From the cell containing the given text, extract its center point as (x, y) coordinate. 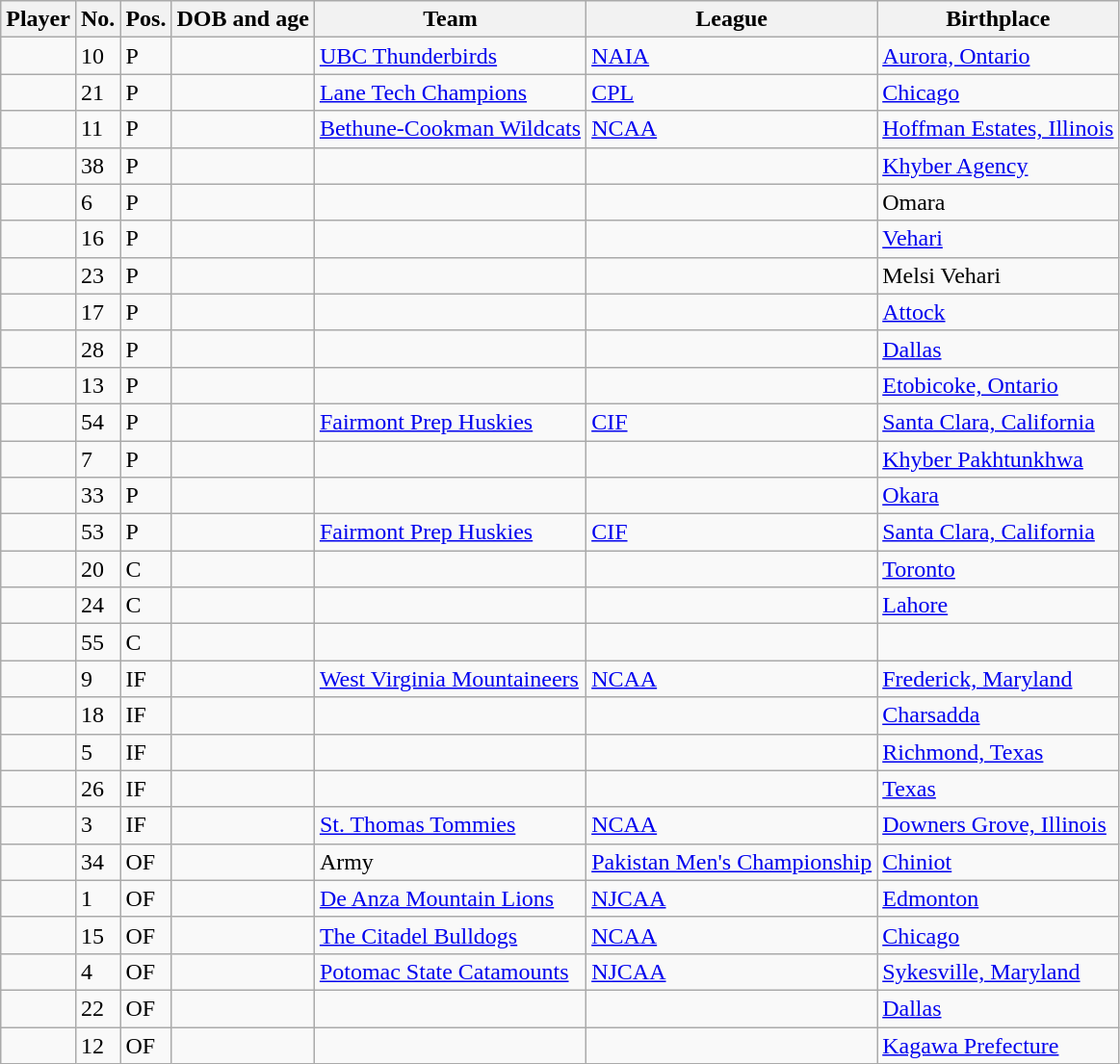
11 (97, 129)
CPL (732, 92)
Omara (998, 202)
38 (97, 166)
34 (97, 862)
Downers Grove, Illinois (998, 825)
Army (450, 862)
Pos. (146, 19)
Player (39, 19)
20 (97, 569)
Khyber Agency (998, 166)
Lane Tech Champions (450, 92)
21 (97, 92)
53 (97, 532)
28 (97, 349)
Richmond, Texas (998, 752)
16 (97, 239)
1 (97, 898)
17 (97, 312)
6 (97, 202)
Texas (998, 789)
Vehari (998, 239)
18 (97, 715)
22 (97, 1008)
West Virginia Mountaineers (450, 679)
No. (97, 19)
24 (97, 606)
12 (97, 1045)
Kagawa Prefecture (998, 1045)
Chiniot (998, 862)
Attock (998, 312)
5 (97, 752)
Lahore (998, 606)
Charsadda (998, 715)
Edmonton (998, 898)
Sykesville, Maryland (998, 972)
Team (450, 19)
Melsi Vehari (998, 275)
9 (97, 679)
4 (97, 972)
St. Thomas Tommies (450, 825)
15 (97, 935)
33 (97, 496)
Khyber Pakhtunkhwa (998, 459)
55 (97, 642)
3 (97, 825)
NAIA (732, 56)
UBC Thunderbirds (450, 56)
10 (97, 56)
The Citadel Bulldogs (450, 935)
Bethune-Cookman Wildcats (450, 129)
54 (97, 422)
Birthplace (998, 19)
League (732, 19)
Potomac State Catamounts (450, 972)
DOB and age (243, 19)
Hoffman Estates, Illinois (998, 129)
Aurora, Ontario (998, 56)
23 (97, 275)
Toronto (998, 569)
26 (97, 789)
Okara (998, 496)
Pakistan Men's Championship (732, 862)
13 (97, 385)
7 (97, 459)
Etobicoke, Ontario (998, 385)
De Anza Mountain Lions (450, 898)
Frederick, Maryland (998, 679)
